Identify which cell holds the provided text, then report its [X, Y] central coordinate. 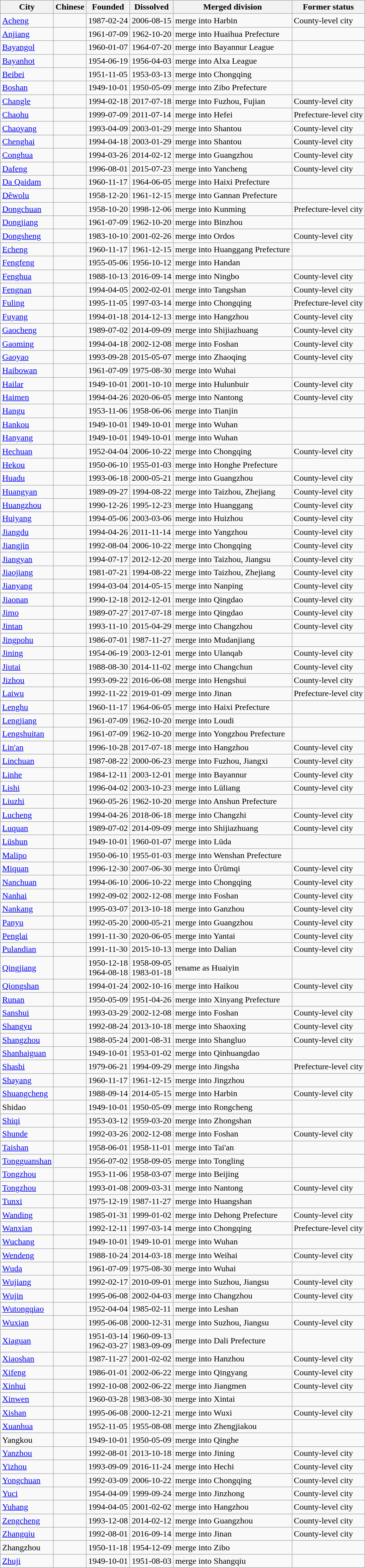
1958-09-051983-01-18 [151, 968]
Xinhui [27, 1386]
2019-01-09 [151, 694]
merge into Ningbo [233, 276]
merge into Ordos [233, 236]
1992-08-04 [108, 545]
Hanyang [27, 438]
Qingjiang [27, 968]
Bayanhot [27, 61]
merge into Yongzhou Prefecture [233, 734]
merge into Huanggang Prefecture [233, 249]
2003-10-23 [151, 788]
Shangzhou [27, 1040]
Yangkou [27, 1440]
Bayangol [27, 47]
Shunde [27, 1134]
Gaocheng [27, 330]
Xifeng [27, 1372]
1994-09-29 [151, 1067]
Qiongshan [27, 986]
Haibowan [27, 370]
1958-03-07 [151, 1174]
merge into Ganzhou [233, 909]
1988-09-14 [108, 1094]
2001-08-31 [151, 1040]
2011-07-14 [151, 115]
Jining [27, 653]
Shanhaiguan [27, 1053]
merge into Dalian [233, 949]
Hailar [27, 384]
Panyu [27, 922]
Lengjiang [27, 721]
Miquan [27, 869]
1993-09-22 [108, 680]
merge into Qinghe [233, 1440]
merge into Lüliang [233, 788]
Shangyu [27, 1026]
2015-07-23 [151, 169]
merge into Tongling [233, 1161]
1992-02-17 [108, 1282]
Lenghu [27, 707]
1953-03-13 [151, 74]
Wanding [27, 1215]
Acheng [27, 21]
merge into Weihai [233, 1255]
Fuling [27, 303]
merge into Zhengjiakou [233, 1426]
merge into Xinyang Prefecture [233, 999]
Huangyan [27, 492]
Wujin [27, 1296]
merge into Shangluo [233, 1040]
merge into Bayannur League [233, 47]
2007-06-30 [151, 869]
Gaoming [27, 343]
merge into Leshan [233, 1309]
1993-09-28 [108, 357]
Xinwen [27, 1399]
1996-12-30 [108, 869]
Nankang [27, 909]
2006-08-15 [151, 21]
1983-10-10 [108, 236]
Anjiang [27, 34]
1958-12-20 [108, 196]
1953-03-12 [108, 1121]
1992-03-09 [108, 1480]
Shidao [27, 1107]
Yanzhou [27, 1453]
1954-12-09 [151, 1547]
merge into Qingyang [233, 1372]
1954-04-09 [108, 1494]
Jiaonan [27, 600]
Former status [328, 7]
Lishi [27, 788]
Linchuan [27, 761]
Wanxian [27, 1228]
1993-06-18 [108, 478]
merge into Shaoxing [233, 1026]
merge into Yangzhou [233, 532]
merge into Nanping [233, 586]
merge into Binzhou [233, 222]
1993-09-09 [108, 1466]
2002-04-03 [151, 1296]
1996-08-01 [108, 169]
Gaoyao [27, 357]
Jingpohu [27, 640]
1950-11-18 [108, 1547]
Zhuji [27, 1561]
2014-12-13 [151, 317]
Jiangdu [27, 532]
Chaoyang [27, 128]
Da Qaidam [27, 182]
1960-09-131983-09-09 [151, 1341]
1956-04-03 [151, 61]
1956-07-02 [108, 1161]
1987-02-24 [108, 21]
merge into Jining [233, 1453]
1989-07-27 [108, 613]
Zhangzhou [27, 1547]
1993-03-29 [108, 1013]
Xuanhua [27, 1426]
Shiqi [27, 1121]
Zengcheng [27, 1521]
Xiaguan [27, 1341]
Fenghua [27, 276]
2012-12-20 [151, 559]
merge into Lüda [233, 842]
2001-10-10 [151, 384]
merge into Wenshan Prefecture [233, 855]
1959-03-20 [151, 1121]
2016-11-24 [151, 1466]
2002-10-16 [151, 986]
2010-09-01 [151, 1282]
merge into Wuxi [233, 1413]
merge into Zhaoqing [233, 357]
Yuhang [27, 1507]
1985-02-11 [151, 1309]
Liuzhi [27, 801]
Malipo [27, 855]
1988-05-24 [108, 1040]
1979-06-21 [108, 1067]
2018-06-18 [151, 815]
1988-10-24 [108, 1255]
1951-03-141962-03-27 [108, 1341]
merge into Hulunbuir [233, 384]
1993-04-09 [108, 128]
Jintan [27, 626]
Wendeng [27, 1255]
merge into Dali Prefecture [233, 1341]
Haimen [27, 398]
1995-03-07 [108, 909]
1993-01-08 [108, 1188]
merge into Honghe Prefecture [233, 465]
Hechuan [27, 451]
1951-04-26 [151, 999]
Xiaoshan [27, 1359]
1992-10-08 [108, 1386]
Echeng [27, 249]
1988-10-13 [108, 276]
1988-08-30 [108, 667]
merge into Changzhi [233, 815]
merge into Jiangmen [233, 1386]
Fengnan [27, 290]
Fengfeng [27, 263]
merge into Tangshan [233, 290]
merge into Huangshan [233, 1201]
Laiwu [27, 694]
1995-11-05 [108, 303]
Wuda [27, 1269]
Wujiang [27, 1282]
1975-12-19 [108, 1201]
Sanshui [27, 1013]
merge into Hengshui [233, 680]
1960-05-26 [108, 801]
1984-12-11 [108, 774]
1998-12-06 [151, 209]
1994-06-10 [108, 882]
Jiangjin [27, 545]
1956-10-12 [151, 263]
1995-12-23 [151, 505]
1964-07-20 [151, 47]
Jiaojiang [27, 572]
Dongsheng [27, 236]
Jizhou [27, 680]
Runan [27, 999]
2015-04-29 [151, 626]
1981-07-21 [108, 572]
merge into Jingsha [233, 1067]
Pulandian [27, 949]
merge into Zibo [233, 1547]
2009-03-31 [151, 1188]
merge into Haikou [233, 986]
1960-03-28 [108, 1399]
City [27, 7]
merge into Qinhuangdao [233, 1053]
Hekou [27, 465]
2012-12-01 [151, 600]
Dafeng [27, 169]
merge into Hefei [233, 115]
merge into Fuzhou, Fujian [233, 101]
2002-02-01 [151, 290]
Conghua [27, 155]
Lin'an [27, 747]
merge into Anshun Prefecture [233, 801]
merge into Loudi [233, 721]
1953-01-02 [151, 1053]
merge into Hanzhou [233, 1359]
1986-01-01 [108, 1372]
1958-10-20 [108, 209]
Fuyang [27, 317]
Jianyang [27, 586]
Zhangqiu [27, 1534]
2016-06-08 [151, 680]
Linhe [27, 774]
1986-07-01 [108, 640]
merge into Xintai [233, 1399]
1996-04-02 [108, 788]
Nanchuan [27, 882]
2014-11-02 [151, 667]
2000-12-31 [151, 1323]
merge into Kunming [233, 209]
Jiutai [27, 667]
merge into Taizhou, Jiangsu [233, 559]
Dongchuan [27, 209]
1955-08-08 [151, 1426]
1994-03-26 [108, 155]
1958-06-01 [108, 1147]
2001-02-26 [151, 236]
merge into Ulanqab [233, 653]
1990-12-18 [108, 600]
merge into Tai'an [233, 1147]
1955-05-06 [108, 263]
Shashi [27, 1067]
merge into Zhongshan [233, 1121]
Yongchuan [27, 1480]
Lüshun [27, 842]
Chenghai [27, 141]
1994-03-04 [108, 586]
1999-09-24 [151, 1494]
1983-08-30 [151, 1399]
Yizhou [27, 1466]
1993-12-08 [108, 1521]
Jimo [27, 613]
2000-06-23 [151, 761]
Taishan [27, 1147]
Dissolved [151, 7]
1999-01-02 [151, 1215]
Dêwolu [27, 196]
Beibei [27, 74]
merge into Beijing [233, 1174]
Penglai [27, 936]
1951-11-05 [108, 74]
1985-01-31 [108, 1215]
1989-09-27 [108, 492]
merge into Huanggang [233, 505]
merge into Jinzhong [233, 1494]
Wuxian [27, 1323]
1958-09-05 [151, 1161]
Lucheng [27, 815]
merge into Dehong Prefecture [233, 1215]
1993-11-10 [108, 626]
Lengshuitan [27, 734]
1958-11-01 [151, 1147]
merge into Yancheng [233, 169]
Shayang [27, 1080]
Tunxi [27, 1201]
1994-05-06 [108, 519]
1990-12-26 [108, 505]
rename as Huaiyin [233, 968]
merge into Rongcheng [233, 1107]
Chaohu [27, 115]
1994-01-24 [108, 986]
1951-08-03 [151, 1561]
1950-12-181964-08-18 [108, 968]
1992-11-22 [108, 694]
Huadu [27, 478]
1996-10-28 [108, 747]
2015-05-07 [151, 357]
Xishan [27, 1413]
Huangzhou [27, 505]
Merged division [233, 7]
merge into Hechi [233, 1466]
1994-07-17 [108, 559]
merge into Yantai [233, 936]
1992-05-20 [108, 922]
Changle [27, 101]
1999-07-09 [108, 115]
merge into Tianjin [233, 411]
Wuchang [27, 1242]
1958-06-06 [151, 411]
1992-08-24 [108, 1026]
1992-09-02 [108, 896]
Jiangyan [27, 559]
merge into Jingzhou [233, 1080]
merge into Handan [233, 263]
Luquan [27, 828]
Huiyang [27, 519]
merge into Fuzhou, Jiangxi [233, 761]
2014-03-18 [151, 1255]
merge into Ürümqi [233, 869]
Boshan [27, 88]
1994-02-18 [108, 101]
Hangu [27, 411]
Nanhai [27, 896]
1992-12-11 [108, 1228]
Chinese [70, 7]
2015-10-13 [151, 949]
1952-11-05 [108, 1426]
merge into Huaihua Prefecture [233, 34]
Yuci [27, 1494]
2000-12-21 [151, 1413]
1994-01-18 [108, 317]
merge into Alxa League [233, 61]
Dongjiang [27, 222]
merge into Mudanjiang [233, 640]
merge into Shangqiu [233, 1561]
Wutongqiao [27, 1309]
Founded [108, 7]
merge into Zibo Prefecture [233, 88]
Shuangcheng [27, 1094]
merge into Gannan Prefecture [233, 196]
1992-03-26 [108, 1134]
1987-08-22 [108, 761]
merge into Bayannur [233, 774]
merge into Huizhou [233, 519]
merge into Changchun [233, 667]
2003-03-06 [151, 519]
Hankou [27, 424]
2011-11-14 [151, 532]
Tongguanshan [27, 1161]
